Determine the (x, y) coordinate at the center of the cell enclosing the given text.  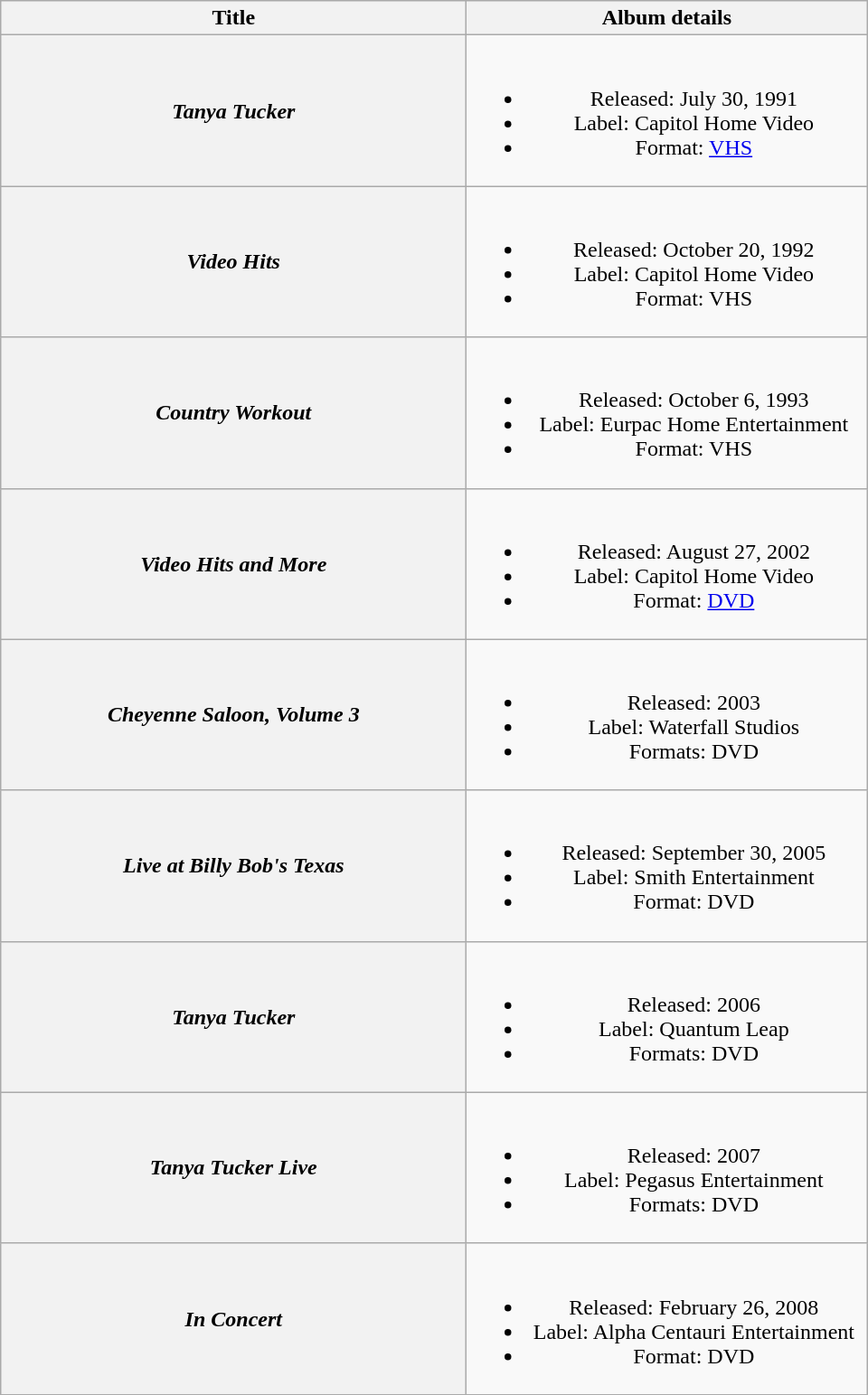
Released: August 27, 2002Label: Capitol Home VideoFormat: DVD (667, 564)
In Concert (233, 1318)
Video Hits and More (233, 564)
Country Workout (233, 412)
Released: February 26, 2008Label: Alpha Centauri EntertainmentFormat: DVD (667, 1318)
Video Hits (233, 262)
Released: 2003Label: Waterfall StudiosFormats: DVD (667, 714)
Released: October 6, 1993Label: Eurpac Home EntertainmentFormat: VHS (667, 412)
Tanya Tucker Live (233, 1168)
Released: July 30, 1991Label: Capitol Home VideoFormat: VHS (667, 110)
Released: October 20, 1992Label: Capitol Home VideoFormat: VHS (667, 262)
Released: 2007Label: Pegasus EntertainmentFormats: DVD (667, 1168)
Cheyenne Saloon, Volume 3 (233, 714)
Released: September 30, 2005Label: Smith EntertainmentFormat: DVD (667, 866)
Title (233, 18)
Released: 2006Label: Quantum LeapFormats: DVD (667, 1016)
Live at Billy Bob's Texas (233, 866)
Album details (667, 18)
